Find where the given text appears and provide that cell's center as (X, Y) coordinate. 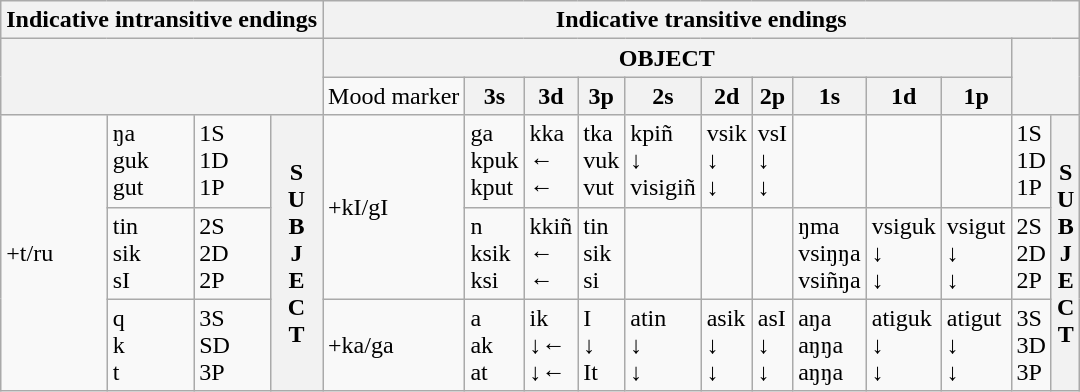
tinsiksi (602, 253)
OBJECT (668, 58)
aŋaaŋŋaaŋŋa (830, 345)
Indicative transitive endings (702, 20)
tinsiksI (150, 253)
atiguk↓↓ (904, 345)
gakpukkput (494, 161)
+ka/ga (394, 345)
vsiguk↓↓ (904, 253)
Mood marker (394, 96)
1s (830, 96)
qkt (150, 345)
Indicative intransitive endings (162, 20)
3d (551, 96)
kka←← (551, 161)
1d (904, 96)
+kI/gI (394, 207)
3s (494, 96)
+t/ru (54, 253)
2p (772, 96)
aakat (494, 345)
3p (602, 96)
asik↓↓ (726, 345)
atigut↓↓ (976, 345)
vsigut↓↓ (976, 253)
ŋmavsiŋŋavsiñŋa (830, 253)
2d (726, 96)
I↓It (602, 345)
1p (976, 96)
kkiñ←← (551, 253)
2s (663, 96)
ŋagukgut (150, 161)
ik↓←↓← (551, 345)
tkavukvut (602, 161)
3SSD3P (232, 345)
kpiñ↓visigiñ (663, 161)
vsik↓↓ (726, 161)
asI↓↓ (772, 345)
vsI↓↓ (772, 161)
3S3D3P (1031, 345)
nksikksi (494, 253)
atin↓↓ (663, 345)
